Output the (x, y) coordinate of the center of the cell containing the given text.  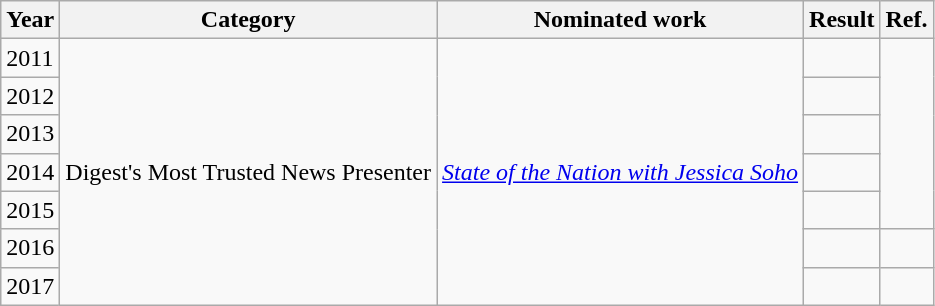
Ref. (906, 20)
2015 (30, 210)
Nominated work (620, 20)
Year (30, 20)
2014 (30, 172)
2012 (30, 96)
2017 (30, 286)
Digest's Most Trusted News Presenter (248, 172)
Category (248, 20)
2013 (30, 134)
2011 (30, 58)
2016 (30, 248)
Result (842, 20)
State of the Nation with Jessica Soho (620, 172)
